Locate the cell with the specified text and output its (X, Y) center coordinate. 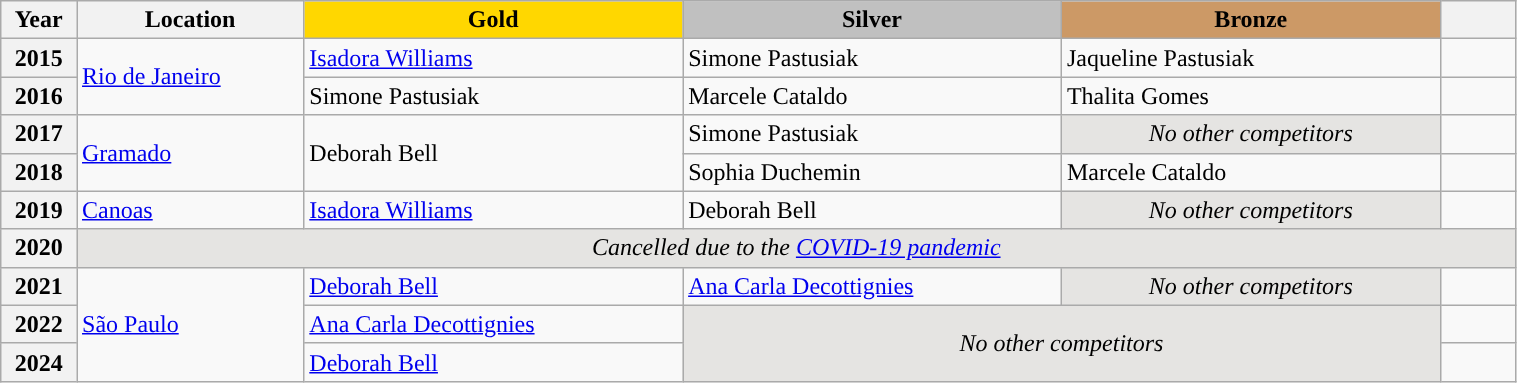
Thalita Gomes (1250, 96)
Gramado (190, 153)
2019 (39, 210)
2018 (39, 172)
Sophia Duchemin (872, 172)
2015 (39, 58)
Bronze (1250, 20)
Year (39, 20)
Rio de Janeiro (190, 77)
2022 (39, 324)
Jaqueline Pastusiak (1250, 58)
2024 (39, 362)
Cancelled due to the COVID-19 pandemic (796, 248)
Canoas (190, 210)
2021 (39, 286)
Location (190, 20)
2020 (39, 248)
São Paulo (190, 324)
2017 (39, 134)
Gold (494, 20)
2016 (39, 96)
Silver (872, 20)
